Return the (X, Y) coordinate for the center point of the cell that contains the specified text.  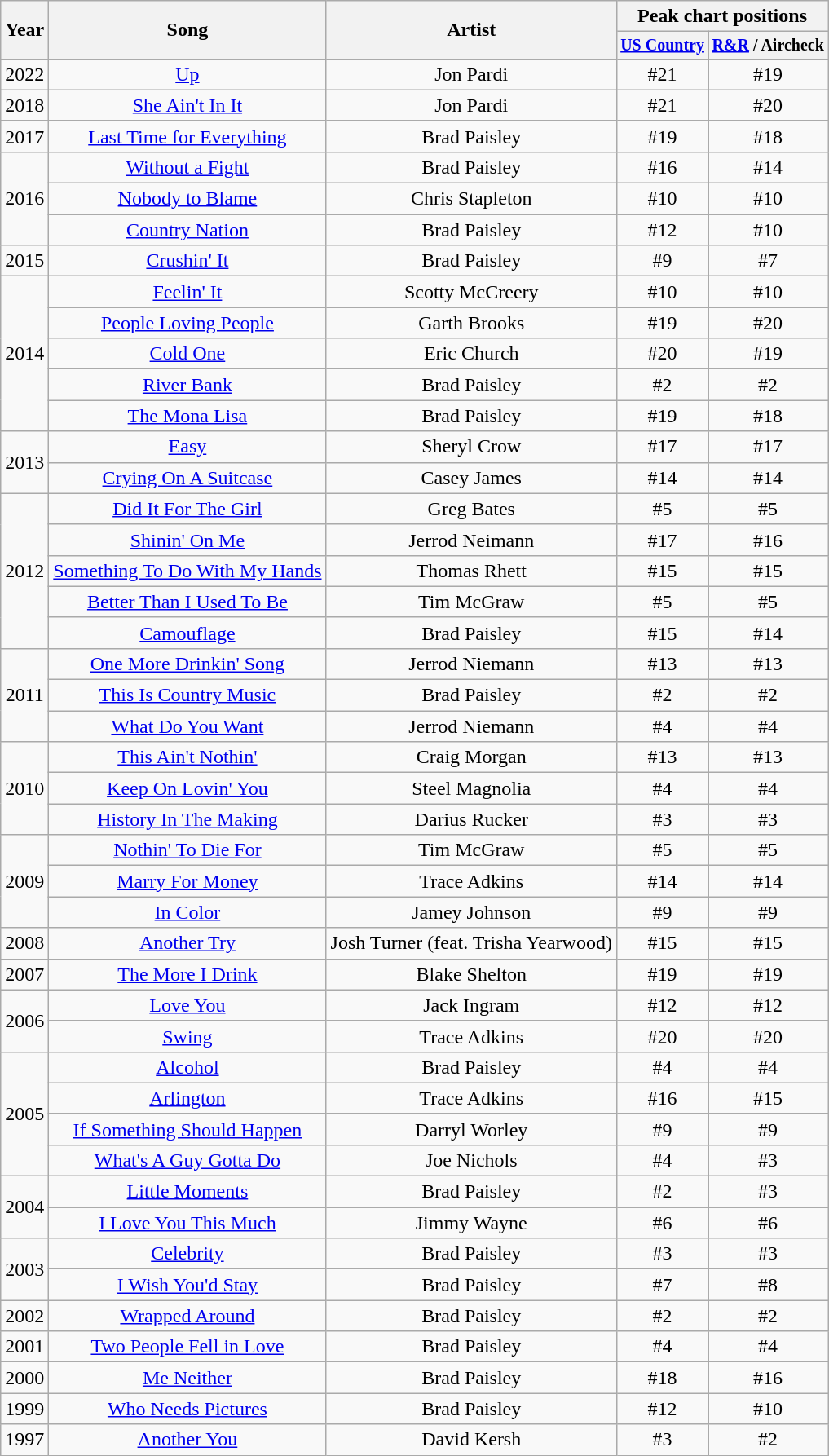
Nobody to Blame (187, 199)
Did It For The Girl (187, 509)
Two People Fell in Love (187, 1347)
Song (187, 30)
I Wish You'd Stay (187, 1285)
This Ain't Nothin' (187, 757)
River Bank (187, 385)
Jerrod Neimann (471, 540)
Arlington (187, 1098)
2012 (24, 571)
Jimmy Wayne (471, 1223)
2003 (24, 1269)
Darius Rucker (471, 819)
Craig Morgan (471, 757)
2011 (24, 695)
Alcohol (187, 1067)
2009 (24, 881)
US Country (662, 46)
2000 (24, 1378)
Sheryl Crow (471, 447)
2005 (24, 1114)
Jack Ingram (471, 1005)
Crying On A Suitcase (187, 478)
Who Needs Pictures (187, 1409)
Little Moments (187, 1192)
She Ain't In It (187, 105)
2004 (24, 1207)
2014 (24, 354)
Another You (187, 1440)
Eric Church (471, 354)
Celebrity (187, 1254)
The More I Drink (187, 974)
People Loving People (187, 323)
Wrapped Around (187, 1316)
Joe Nichols (471, 1160)
Better Than I Used To Be (187, 602)
2016 (24, 198)
I Love You This Much (187, 1223)
Keep On Lovin' You (187, 788)
Marry For Money (187, 881)
Last Time for Everything (187, 136)
Greg Bates (471, 509)
2002 (24, 1316)
Shinin' On Me (187, 540)
Swing (187, 1036)
2007 (24, 974)
Nothin' To Die For (187, 850)
1999 (24, 1409)
2008 (24, 943)
Love You (187, 1005)
Another Try (187, 943)
This Is Country Music (187, 695)
Year (24, 30)
Artist (471, 30)
Steel Magnolia (471, 788)
Darryl Worley (471, 1129)
Without a Fight (187, 167)
Country Nation (187, 230)
2010 (24, 788)
One More Drinkin' Song (187, 664)
#8 (768, 1285)
2017 (24, 136)
Camouflage (187, 633)
Jamey Johnson (471, 912)
Cold One (187, 354)
R&R / Aircheck (768, 46)
Me Neither (187, 1378)
Easy (187, 447)
Thomas Rhett (471, 571)
Up (187, 74)
2018 (24, 105)
2001 (24, 1347)
In Color (187, 912)
Blake Shelton (471, 974)
History In The Making (187, 819)
2013 (24, 462)
Peak chart positions (722, 16)
Crushin' It (187, 261)
Feelin' It (187, 292)
What Do You Want (187, 726)
Josh Turner (feat. Trisha Yearwood) (471, 943)
Casey James (471, 478)
Garth Brooks (471, 323)
2022 (24, 74)
The Mona Lisa (187, 416)
1997 (24, 1440)
David Kersh (471, 1440)
Chris Stapleton (471, 199)
Something To Do With My Hands (187, 571)
Scotty McCreery (471, 292)
2015 (24, 261)
2006 (24, 1021)
If Something Should Happen (187, 1129)
What's A Guy Gotta Do (187, 1160)
